Identify which cell holds the provided text, then report its (X, Y) central coordinate. 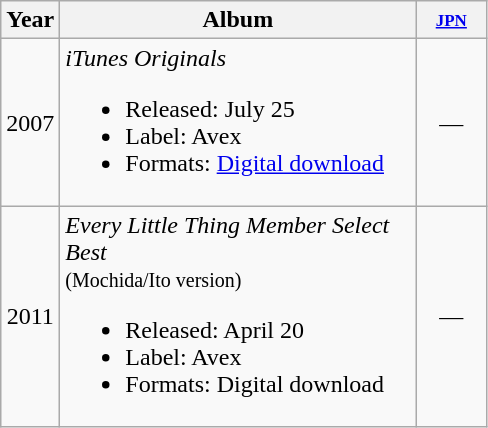
JPN (452, 20)
Every Little Thing Member Select Best(Mochida/Ito version)Released: April 20Label: AvexFormats: Digital download (238, 316)
Album (238, 20)
2011 (30, 316)
iTunes OriginalsReleased: July 25Label: AvexFormats: Digital download (238, 122)
2007 (30, 122)
Year (30, 20)
